From the cell containing the given text, extract its center point as (x, y) coordinate. 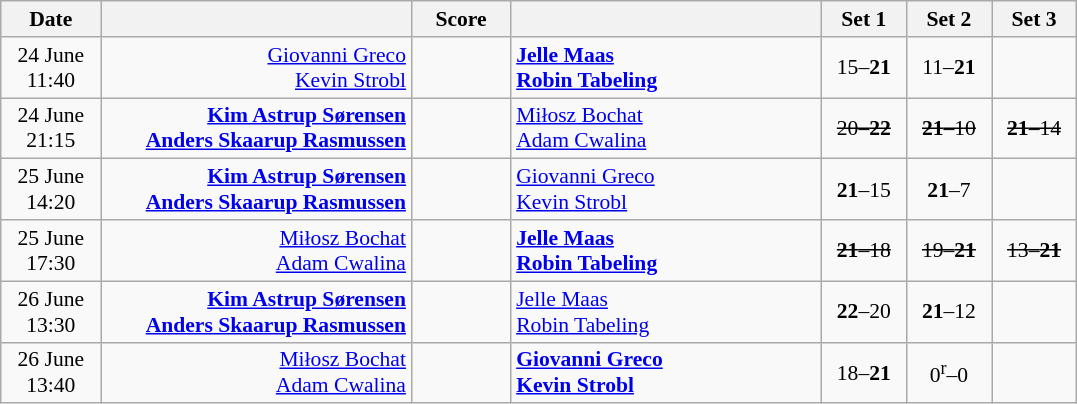
Score (461, 19)
19–21 (948, 250)
15–21 (864, 68)
21–14 (1034, 128)
25 June17:30 (51, 250)
11–21 (948, 68)
21–15 (864, 190)
Set 2 (948, 19)
Set 1 (864, 19)
21–18 (864, 250)
24 June11:40 (51, 68)
20–22 (864, 128)
26 June13:30 (51, 312)
21–12 (948, 312)
Set 3 (1034, 19)
13–21 (1034, 250)
21–10 (948, 128)
25 June14:20 (51, 190)
21–7 (948, 190)
18–21 (864, 372)
Date (51, 19)
0r–0 (948, 372)
24 June21:15 (51, 128)
22–20 (864, 312)
26 June13:40 (51, 372)
